Return [X, Y] of the center of cell containing provided text 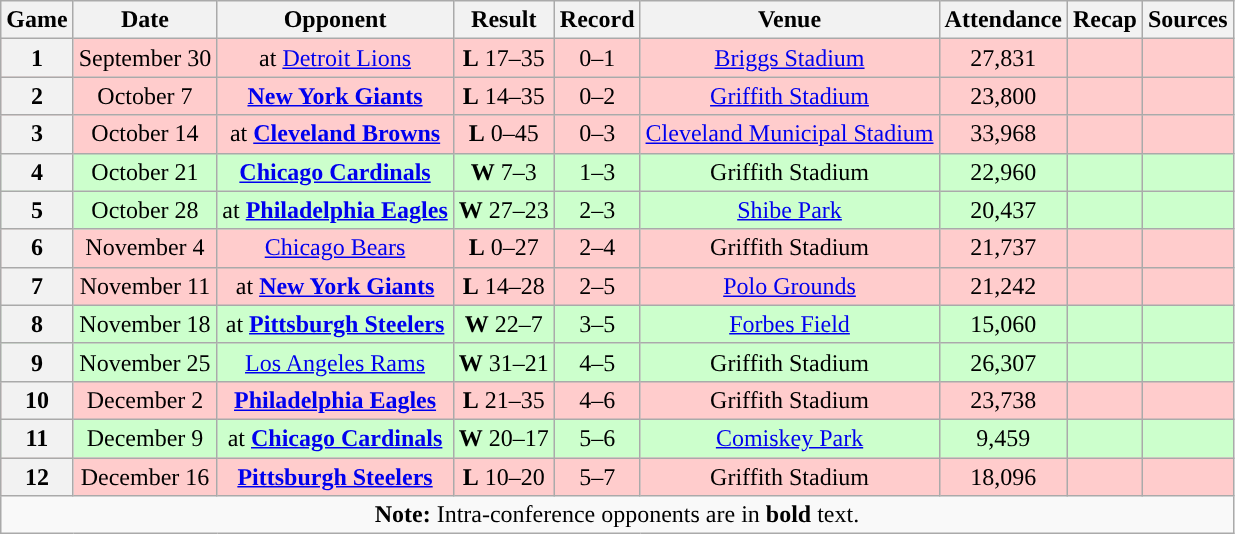
September 30 [145, 58]
20,437 [1003, 210]
27,831 [1003, 58]
Philadelphia Eagles [335, 400]
8 [37, 324]
26,307 [1003, 362]
New York Giants [335, 96]
6 [37, 248]
0–2 [597, 96]
2 [37, 96]
33,968 [1003, 134]
7 [37, 286]
L 14–35 [504, 96]
Result [504, 20]
Date [145, 20]
W 20–17 [504, 438]
at Cleveland Browns [335, 134]
23,800 [1003, 96]
October 7 [145, 96]
Chicago Cardinals [335, 172]
at New York Giants [335, 286]
Cleveland Municipal Stadium [790, 134]
5–7 [597, 477]
Sources [1188, 20]
1–3 [597, 172]
November 11 [145, 286]
L 10–20 [504, 477]
L 0–45 [504, 134]
November 18 [145, 324]
Pittsburgh Steelers [335, 477]
L 0–27 [504, 248]
W 7–3 [504, 172]
October 14 [145, 134]
at Philadelphia Eagles [335, 210]
October 28 [145, 210]
1 [37, 58]
Venue [790, 20]
23,738 [1003, 400]
4 [37, 172]
3 [37, 134]
L 17–35 [504, 58]
December 16 [145, 477]
Chicago Bears [335, 248]
5–6 [597, 438]
Briggs Stadium [790, 58]
0–3 [597, 134]
12 [37, 477]
11 [37, 438]
Shibe Park [790, 210]
Forbes Field [790, 324]
3–5 [597, 324]
18,096 [1003, 477]
9,459 [1003, 438]
December 9 [145, 438]
W 22–7 [504, 324]
4–5 [597, 362]
Opponent [335, 20]
2–3 [597, 210]
2–4 [597, 248]
November 4 [145, 248]
22,960 [1003, 172]
W 31–21 [504, 362]
Game [37, 20]
Polo Grounds [790, 286]
15,060 [1003, 324]
21,242 [1003, 286]
21,737 [1003, 248]
10 [37, 400]
9 [37, 362]
November 25 [145, 362]
December 2 [145, 400]
Record [597, 20]
October 21 [145, 172]
at Detroit Lions [335, 58]
Comiskey Park [790, 438]
Los Angeles Rams [335, 362]
5 [37, 210]
Note: Intra-conference opponents are in bold text. [617, 515]
at Chicago Cardinals [335, 438]
L 21–35 [504, 400]
W 27–23 [504, 210]
0–1 [597, 58]
2–5 [597, 286]
L 14–28 [504, 286]
at Pittsburgh Steelers [335, 324]
Recap [1104, 20]
Attendance [1003, 20]
4–6 [597, 400]
